Scan for the cell matching the given text and deliver its [X, Y] coordinate at center. 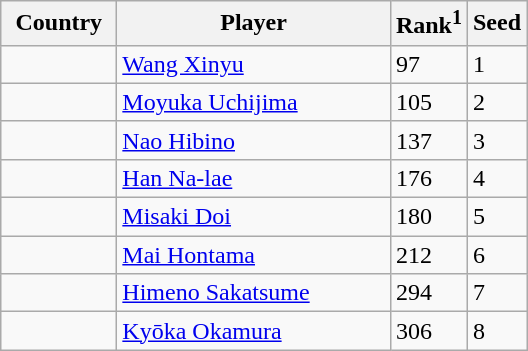
Kyōka Okamura [254, 331]
Moyuka Uchijima [254, 102]
6 [496, 255]
1 [496, 64]
Nao Hibino [254, 140]
212 [428, 255]
Himeno Sakatsume [254, 293]
Seed [496, 24]
Country [59, 24]
7 [496, 293]
Rank1 [428, 24]
176 [428, 178]
2 [496, 102]
Wang Xinyu [254, 64]
137 [428, 140]
Han Na-lae [254, 178]
4 [496, 178]
Mai Hontama [254, 255]
97 [428, 64]
3 [496, 140]
105 [428, 102]
306 [428, 331]
Misaki Doi [254, 217]
294 [428, 293]
5 [496, 217]
8 [496, 331]
Player [254, 24]
180 [428, 217]
